For the text-containing cell, return its midpoint in [x, y] coordinate format. 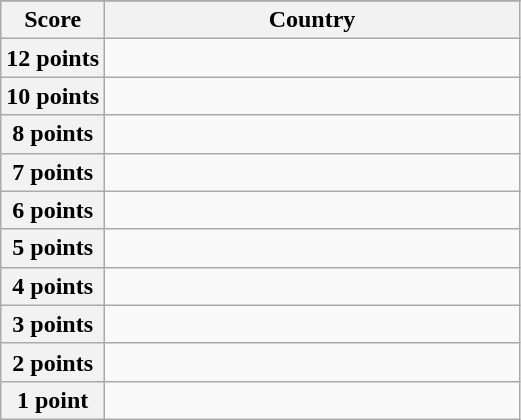
2 points [53, 362]
12 points [53, 58]
5 points [53, 248]
7 points [53, 172]
6 points [53, 210]
3 points [53, 324]
10 points [53, 96]
Score [53, 20]
Country [312, 20]
8 points [53, 134]
4 points [53, 286]
1 point [53, 400]
